Pinpoint the cell where the given text exists, returning its [X, Y] midpoint coordinate. 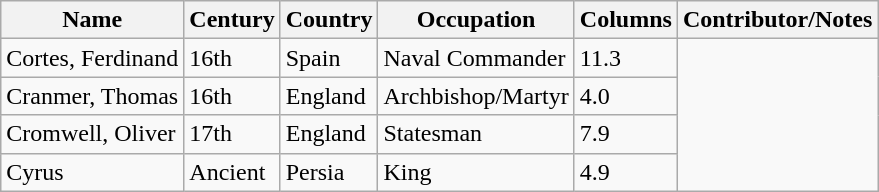
Persia [329, 172]
4.9 [626, 172]
Name [92, 20]
Cyrus [92, 172]
Country [329, 20]
11.3 [626, 58]
Contributor/Notes [777, 20]
Archbishop/Martyr [476, 96]
7.9 [626, 134]
Cranmer, Thomas [92, 96]
Cromwell, Oliver [92, 134]
Ancient [232, 172]
Naval Commander [476, 58]
Cortes, Ferdinand [92, 58]
King [476, 172]
Century [232, 20]
4.0 [626, 96]
17th [232, 134]
Columns [626, 20]
Spain [329, 58]
Occupation [476, 20]
Statesman [476, 134]
